Return [X, Y] of the center of cell containing provided text 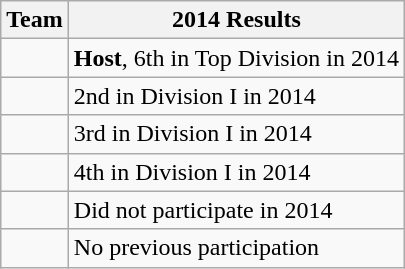
No previous participation [236, 248]
Team [35, 20]
4th in Division I in 2014 [236, 172]
Did not participate in 2014 [236, 210]
Host, 6th in Top Division in 2014 [236, 58]
3rd in Division I in 2014 [236, 134]
2nd in Division I in 2014 [236, 96]
2014 Results [236, 20]
